Locate the cell with the specified text and output its (X, Y) center coordinate. 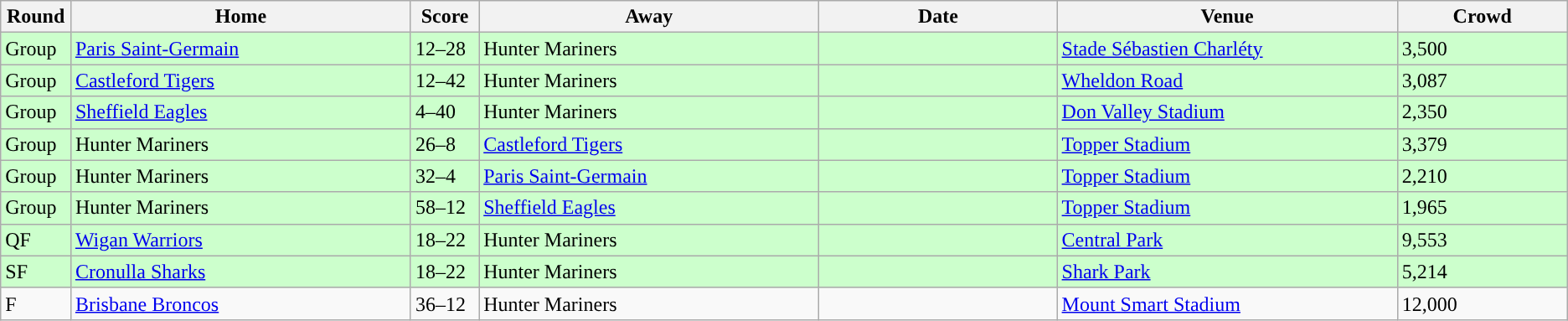
2,210 (1483, 176)
4–40 (444, 112)
58–12 (444, 208)
Don Valley Stadium (1227, 112)
Crowd (1483, 17)
3,087 (1483, 80)
Wigan Warriors (240, 240)
Score (444, 17)
1,965 (1483, 208)
12–42 (444, 80)
Home (240, 17)
12–28 (444, 49)
9,553 (1483, 240)
Date (938, 17)
Away (649, 17)
36–12 (444, 303)
Brisbane Broncos (240, 303)
5,214 (1483, 272)
2,350 (1483, 112)
Wheldon Road (1227, 80)
Venue (1227, 17)
F (36, 303)
Mount Smart Stadium (1227, 303)
32–4 (444, 176)
26–8 (444, 144)
3,500 (1483, 49)
Shark Park (1227, 272)
3,379 (1483, 144)
Cronulla Sharks (240, 272)
SF (36, 272)
Stade Sébastien Charléty (1227, 49)
Round (36, 17)
QF (36, 240)
Central Park (1227, 240)
12,000 (1483, 303)
